Determine the (x, y) coordinate at the center of the cell enclosing the given text.  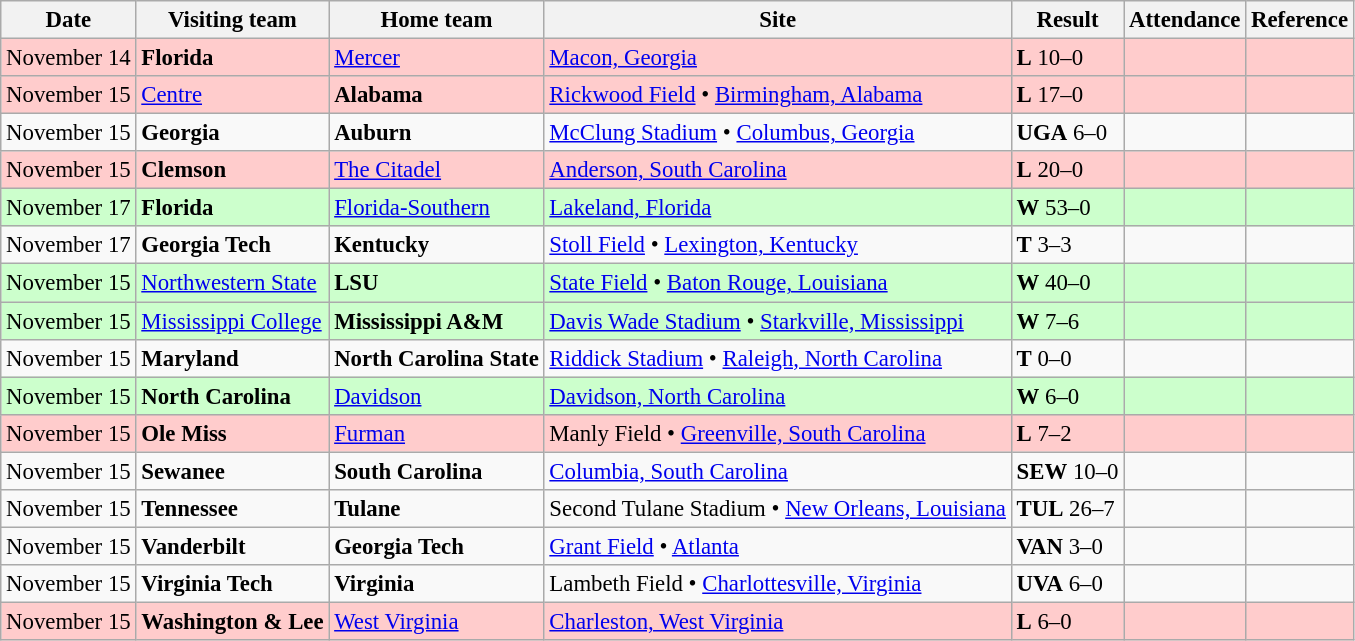
VAN 3–0 (1067, 546)
Davis Wade Stadium • Starkville, Mississippi (778, 321)
Virginia Tech (232, 584)
L 20–0 (1067, 170)
November 14 (68, 58)
T 3–3 (1067, 245)
W 6–0 (1067, 396)
Furman (436, 433)
Home team (436, 20)
The Citadel (436, 170)
North Carolina (232, 396)
T 0–0 (1067, 358)
West Virginia (436, 621)
Maryland (232, 358)
Anderson, South Carolina (778, 170)
Attendance (1185, 20)
State Field • Baton Rouge, Louisiana (778, 283)
SEW 10–0 (1067, 471)
Centre (232, 95)
Lambeth Field • Charlottesville, Virginia (778, 584)
Kentucky (436, 245)
Mercer (436, 58)
Georgia (232, 133)
Clemson (232, 170)
Auburn (436, 133)
Florida-Southern (436, 208)
L 17–0 (1067, 95)
L 6–0 (1067, 621)
Second Tulane Stadium • New Orleans, Louisiana (778, 509)
W 40–0 (1067, 283)
Davidson, North Carolina (778, 396)
L 10–0 (1067, 58)
Riddick Stadium • Raleigh, North Carolina (778, 358)
L 7–2 (1067, 433)
Northwestern State (232, 283)
Manly Field • Greenville, South Carolina (778, 433)
Lakeland, Florida (778, 208)
Ole Miss (232, 433)
Tennessee (232, 509)
Columbia, South Carolina (778, 471)
Tulane (436, 509)
W 53–0 (1067, 208)
Macon, Georgia (778, 58)
Grant Field • Atlanta (778, 546)
Virginia (436, 584)
Alabama (436, 95)
Vanderbilt (232, 546)
UGA 6–0 (1067, 133)
Result (1067, 20)
South Carolina (436, 471)
LSU (436, 283)
Stoll Field • Lexington, Kentucky (778, 245)
UVA 6–0 (1067, 584)
TUL 26–7 (1067, 509)
Charleston, West Virginia (778, 621)
Date (68, 20)
Mississippi College (232, 321)
Visiting team (232, 20)
Reference (1300, 20)
Rickwood Field • Birmingham, Alabama (778, 95)
Mississippi A&M (436, 321)
Washington & Lee (232, 621)
W 7–6 (1067, 321)
McClung Stadium • Columbus, Georgia (778, 133)
Sewanee (232, 471)
North Carolina State (436, 358)
Davidson (436, 396)
Site (778, 20)
